Output the [X, Y] coordinate of the center of the cell containing the given text.  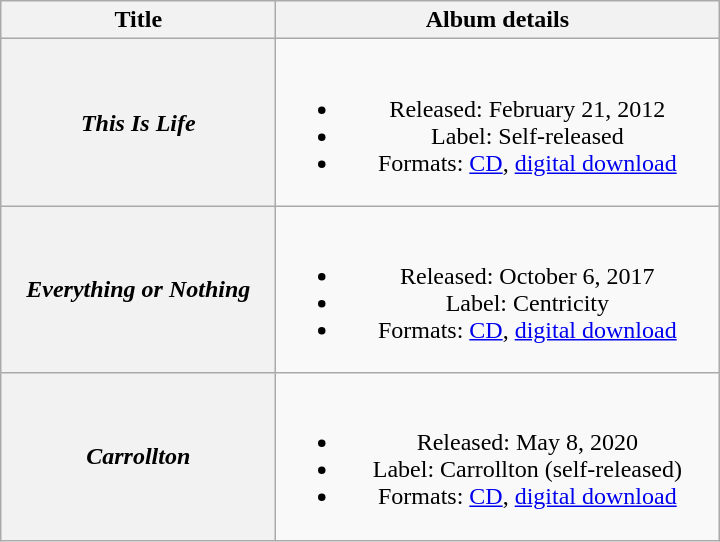
Carrollton [138, 456]
Released: February 21, 2012Label: Self-releasedFormats: CD, digital download [498, 122]
Released: October 6, 2017Label: CentricityFormats: CD, digital download [498, 290]
Title [138, 20]
Everything or Nothing [138, 290]
Released: May 8, 2020Label: Carrollton (self-released)Formats: CD, digital download [498, 456]
This Is Life [138, 122]
Album details [498, 20]
